Scan for the cell matching the given text and deliver its [X, Y] coordinate at center. 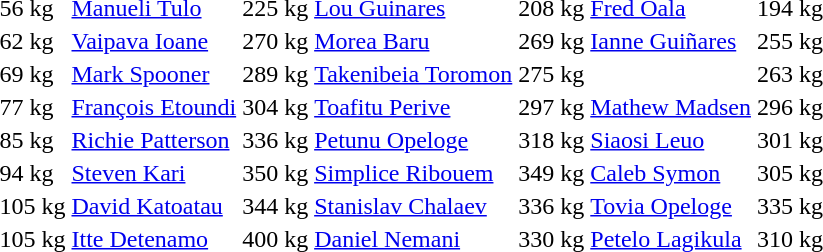
344 kg [276, 206]
269 kg [552, 41]
270 kg [276, 41]
349 kg [552, 173]
Simplice Ribouem [414, 173]
297 kg [552, 107]
350 kg [276, 173]
Morea Baru [414, 41]
289 kg [276, 74]
Toafitu Perive [414, 107]
318 kg [552, 140]
Mark Spooner [154, 74]
Petunu Opeloge [414, 140]
Richie Patterson [154, 140]
304 kg [276, 107]
François Etoundi [154, 107]
Mathew Madsen [671, 107]
Stanislav Chalaev [414, 206]
Vaipava Ioane [154, 41]
Steven Kari [154, 173]
Ianne Guiñares [671, 41]
Takenibeia Toromon [414, 74]
Tovia Opeloge [671, 206]
Siaosi Leuo [671, 140]
David Katoatau [154, 206]
Caleb Symon [671, 173]
275 kg [552, 74]
